Locate the cell with the specified text and output its (x, y) center coordinate. 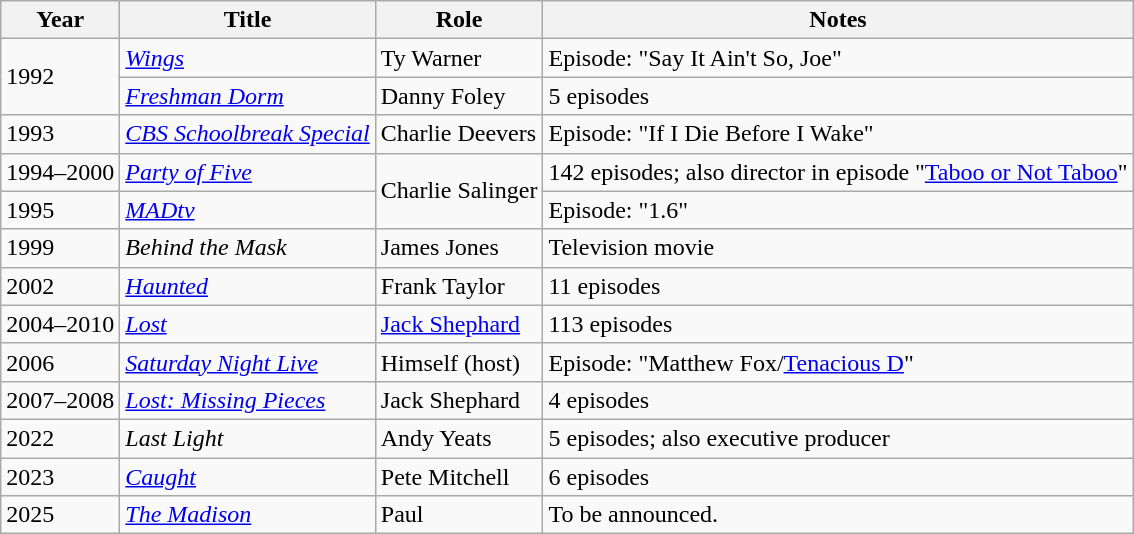
Wings (248, 58)
Charlie Deevers (459, 134)
Ty Warner (459, 58)
1995 (60, 210)
Behind the Mask (248, 248)
Episode: "Say It Ain't So, Joe" (838, 58)
Himself (host) (459, 362)
Freshman Dorm (248, 96)
2006 (60, 362)
4 episodes (838, 400)
Role (459, 20)
1993 (60, 134)
1992 (60, 77)
Episode: "Matthew Fox/Tenacious D" (838, 362)
Charlie Salinger (459, 191)
Notes (838, 20)
Lost: Missing Pieces (248, 400)
5 episodes (838, 96)
6 episodes (838, 477)
Danny Foley (459, 96)
142 episodes; also director in episode "Taboo or Not Taboo" (838, 172)
To be announced. (838, 515)
James Jones (459, 248)
Title (248, 20)
Party of Five (248, 172)
2007–2008 (60, 400)
Saturday Night Live (248, 362)
Last Light (248, 438)
Episode: "1.6" (838, 210)
5 episodes; also executive producer (838, 438)
Year (60, 20)
The Madison (248, 515)
Episode: "If I Die Before I Wake" (838, 134)
2023 (60, 477)
113 episodes (838, 324)
MADtv (248, 210)
Caught (248, 477)
2022 (60, 438)
Frank Taylor (459, 286)
1999 (60, 248)
Television movie (838, 248)
Lost (248, 324)
Haunted (248, 286)
2004–2010 (60, 324)
11 episodes (838, 286)
1994–2000 (60, 172)
Pete Mitchell (459, 477)
2002 (60, 286)
2025 (60, 515)
Paul (459, 515)
CBS Schoolbreak Special (248, 134)
Andy Yeats (459, 438)
